For the text-containing cell, return its midpoint in [x, y] coordinate format. 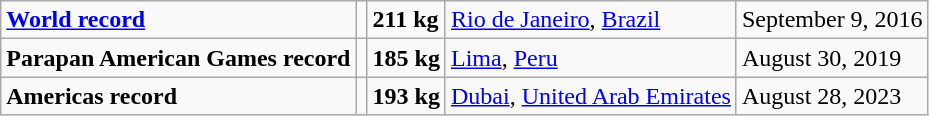
185 kg [406, 58]
193 kg [406, 96]
Rio de Janeiro, Brazil [590, 20]
Lima, Peru [590, 58]
Dubai, United Arab Emirates [590, 96]
Americas record [178, 96]
August 30, 2019 [832, 58]
Parapan American Games record [178, 58]
September 9, 2016 [832, 20]
August 28, 2023 [832, 96]
World record [178, 20]
211 kg [406, 20]
